Extract the (x, y) coordinate from the center of the cell holding the provided text.  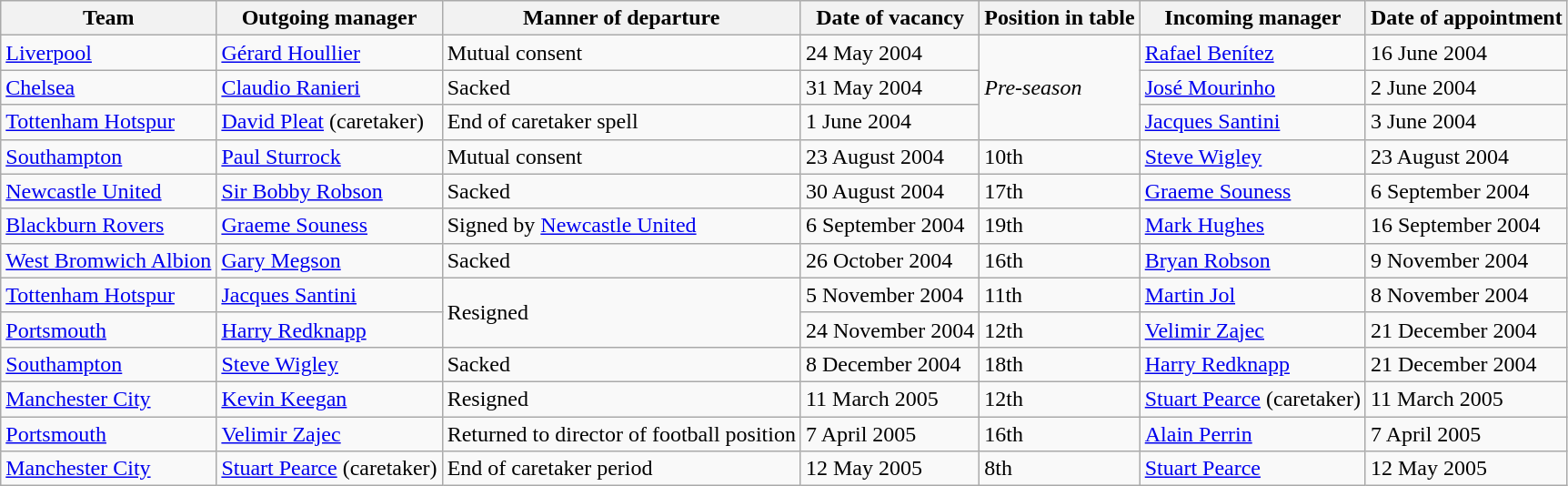
Sir Bobby Robson (329, 191)
David Pleat (caretaker) (329, 122)
End of caretaker spell (621, 122)
8 November 2004 (1466, 295)
Paul Sturrock (329, 157)
Stuart Pearce (1252, 469)
Team (109, 18)
16 June 2004 (1466, 53)
Mark Hughes (1252, 226)
1 June 2004 (890, 122)
24 November 2004 (890, 329)
José Mourinho (1252, 87)
Newcastle United (109, 191)
Claudio Ranieri (329, 87)
16 September 2004 (1466, 226)
Gary Megson (329, 260)
8 December 2004 (890, 364)
10th (1060, 157)
Alain Perrin (1252, 434)
Incoming manager (1252, 18)
Martin Jol (1252, 295)
3 June 2004 (1466, 122)
West Bromwich Albion (109, 260)
Chelsea (109, 87)
Position in table (1060, 18)
Manner of departure (621, 18)
24 May 2004 (890, 53)
Outgoing manager (329, 18)
Rafael Benítez (1252, 53)
26 October 2004 (890, 260)
Liverpool (109, 53)
2 June 2004 (1466, 87)
End of caretaker period (621, 469)
19th (1060, 226)
Date of appointment (1466, 18)
Signed by Newcastle United (621, 226)
31 May 2004 (890, 87)
Gérard Houllier (329, 53)
17th (1060, 191)
Returned to director of football position (621, 434)
Kevin Keegan (329, 399)
5 November 2004 (890, 295)
30 August 2004 (890, 191)
Pre-season (1060, 87)
18th (1060, 364)
Date of vacancy (890, 18)
9 November 2004 (1466, 260)
Blackburn Rovers (109, 226)
11th (1060, 295)
8th (1060, 469)
Bryan Robson (1252, 260)
